Detect which cell encompasses the target text, then output its [X, Y] center coordinate. 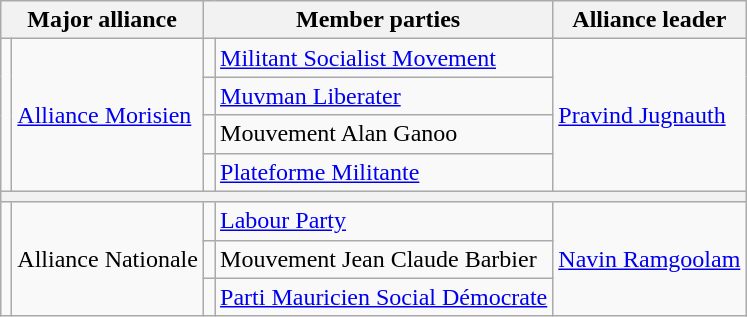
Parti Mauricien Social Démocrate [384, 297]
Militant Socialist Movement [384, 58]
Mouvement Jean Claude Barbier [384, 259]
Alliance Nationale [108, 259]
Mouvement Alan Ganoo [384, 134]
Muvman Liberater [384, 96]
Major alliance [102, 20]
Labour Party [384, 221]
Plateforme Militante [384, 172]
Alliance leader [650, 20]
Member parties [378, 20]
Navin Ramgoolam [650, 259]
Alliance Morisien [108, 115]
Pravind Jugnauth [650, 115]
